Return the (X, Y) coordinate for the center point of the cell that contains the specified text.  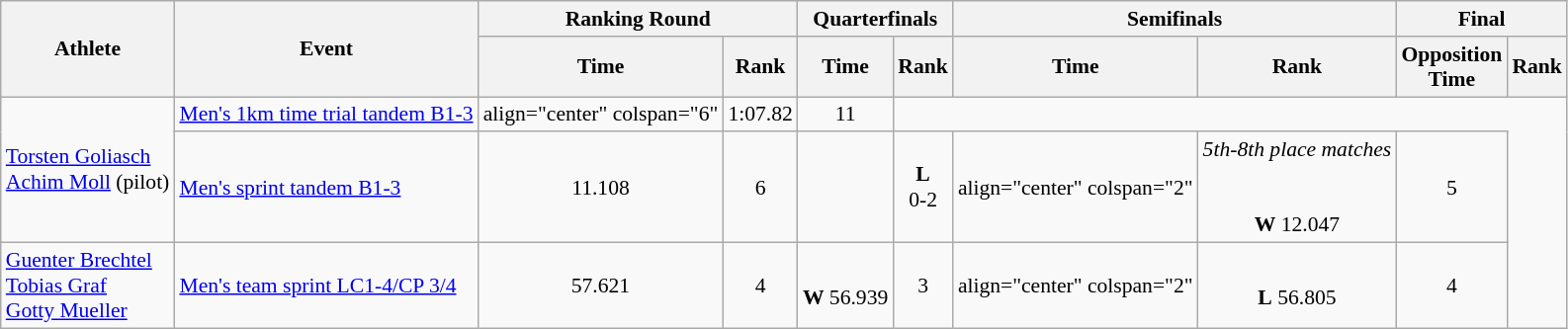
Quarterfinals (876, 19)
57.621 (601, 287)
Men's sprint tandem B1-3 (326, 188)
6 (759, 188)
3 (923, 287)
Guenter Brechtel Tobias Graf Gotty Mueller (88, 287)
L 0-2 (923, 188)
Ranking Round (639, 19)
Torsten Goliasch Achim Moll (pilot) (88, 170)
1:07.82 (759, 115)
Final (1481, 19)
W 56.939 (845, 287)
11 (845, 115)
5 (1451, 188)
11.108 (601, 188)
Men's 1km time trial tandem B1-3 (326, 115)
Athlete (88, 49)
align="center" colspan="6" (601, 115)
Men's team sprint LC1-4/CP 3/4 (326, 287)
5th-8th place matches W 12.047 (1297, 188)
Event (326, 49)
OppositionTime (1451, 67)
L 56.805 (1297, 287)
Semifinals (1175, 19)
